Pinpoint the cell where the given text exists, returning its [x, y] midpoint coordinate. 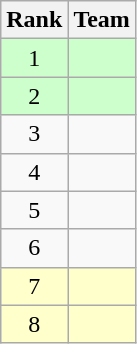
7 [34, 286]
8 [34, 324]
1 [34, 58]
3 [34, 134]
Rank [34, 20]
2 [34, 96]
5 [34, 210]
Team [102, 20]
4 [34, 172]
6 [34, 248]
